Determine the (X, Y) coordinate at the center of the cell enclosing the given text.  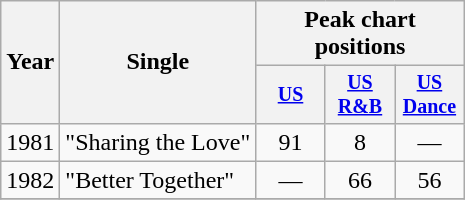
1982 (30, 180)
USR&B (360, 94)
91 (290, 142)
Peak chart positions (360, 34)
66 (360, 180)
8 (360, 142)
US (290, 94)
"Sharing the Love" (158, 142)
"Better Together" (158, 180)
1981 (30, 142)
56 (430, 180)
Year (30, 62)
Single (158, 62)
USDance (430, 94)
